Output the (X, Y) coordinate of the center of the cell containing the given text.  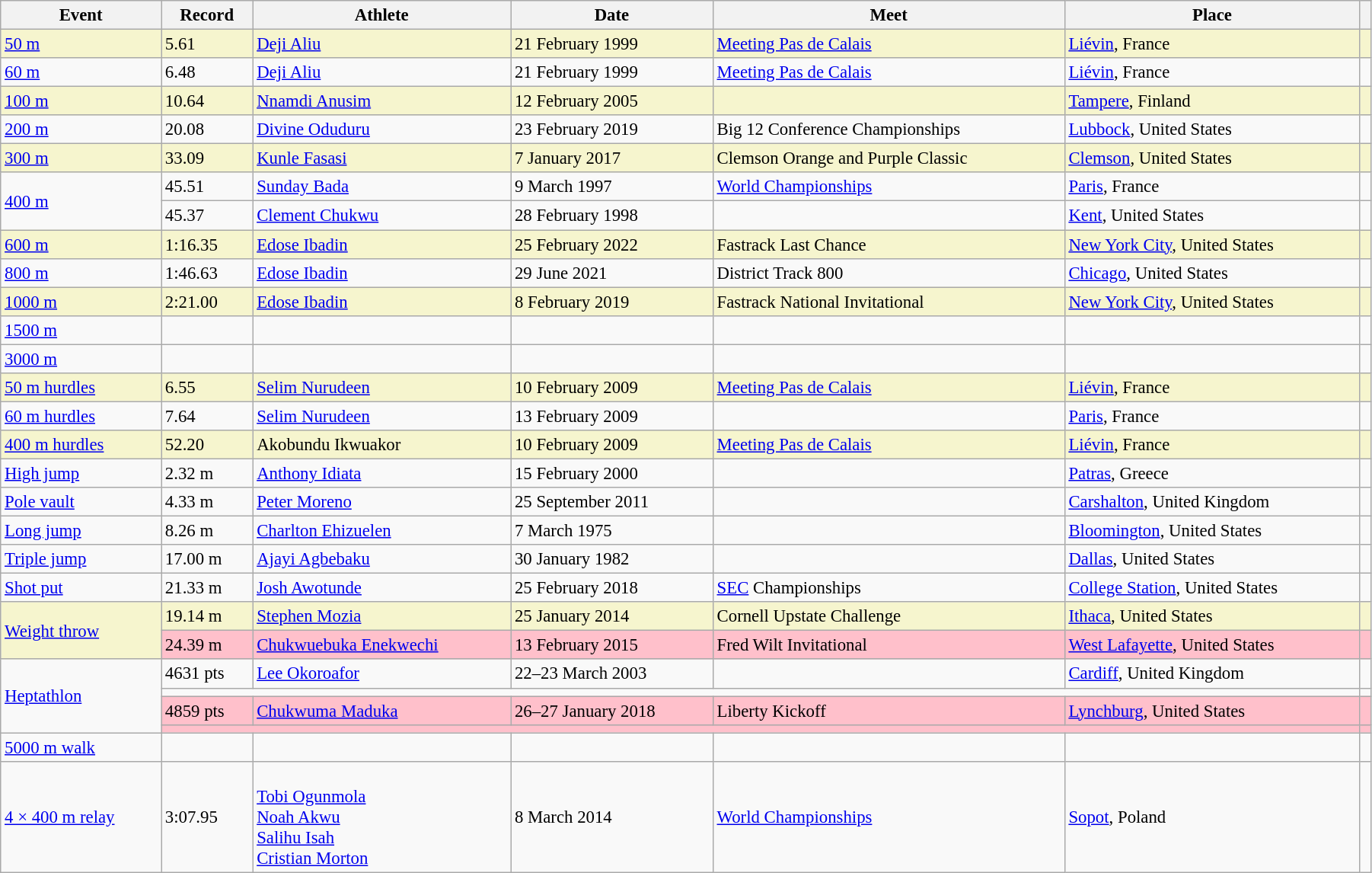
Event (81, 15)
17.00 m (207, 559)
Big 12 Conference Championships (889, 130)
Akobundu Ikwuakor (382, 445)
600 m (81, 245)
29 June 2021 (612, 273)
Bloomington, United States (1212, 531)
Anthony Idiata (382, 473)
College Station, United States (1212, 588)
Lynchburg, United States (1212, 711)
Chukwuma Maduka (382, 711)
Liberty Kickoff (889, 711)
25 September 2011 (612, 502)
Nnamdi Anusim (382, 101)
20.08 (207, 130)
Chukwuebuka Enekwechi (382, 645)
30 January 1982 (612, 559)
Sopot, Poland (1212, 817)
Lubbock, United States (1212, 130)
50 m hurdles (81, 388)
9 March 1997 (612, 187)
Date (612, 15)
Fastrack Last Chance (889, 245)
Divine Oduduru (382, 130)
5000 m walk (81, 747)
Pole vault (81, 502)
1000 m (81, 302)
Clemson Orange and Purple Classic (889, 158)
Tampere, Finland (1212, 101)
22–23 March 2003 (612, 674)
Fred Wilt Invitational (889, 645)
Chicago, United States (1212, 273)
300 m (81, 158)
12 February 2005 (612, 101)
1:16.35 (207, 245)
52.20 (207, 445)
26–27 January 2018 (612, 711)
District Track 800 (889, 273)
SEC Championships (889, 588)
Lee Okoroafor (382, 674)
Heptathlon (81, 696)
Charlton Ehizuelen (382, 531)
45.37 (207, 216)
Fastrack National Invitational (889, 302)
7 March 1975 (612, 531)
800 m (81, 273)
28 February 1998 (612, 216)
1:46.63 (207, 273)
Ajayi Agbebaku (382, 559)
Clement Chukwu (382, 216)
1500 m (81, 330)
4 × 400 m relay (81, 817)
23 February 2019 (612, 130)
7 January 2017 (612, 158)
19.14 m (207, 616)
4.33 m (207, 502)
Tobi OgunmolaNoah AkwuSalihu IsahCristian Morton (382, 817)
Peter Moreno (382, 502)
21.33 m (207, 588)
45.51 (207, 187)
3:07.95 (207, 817)
400 m (81, 201)
6.55 (207, 388)
Place (1212, 15)
100 m (81, 101)
Record (207, 15)
Weight throw (81, 631)
6.48 (207, 72)
8.26 m (207, 531)
5.61 (207, 44)
Cardiff, United Kingdom (1212, 674)
50 m (81, 44)
Sunday Bada (382, 187)
3000 m (81, 359)
33.09 (207, 158)
2:21.00 (207, 302)
24.39 m (207, 645)
Clemson, United States (1212, 158)
13 February 2015 (612, 645)
4631 pts (207, 674)
25 February 2022 (612, 245)
4859 pts (207, 711)
Cornell Upstate Challenge (889, 616)
Meet (889, 15)
Dallas, United States (1212, 559)
8 February 2019 (612, 302)
Josh Awotunde (382, 588)
10.64 (207, 101)
400 m hurdles (81, 445)
Carshalton, United Kingdom (1212, 502)
Kent, United States (1212, 216)
Ithaca, United States (1212, 616)
Shot put (81, 588)
2.32 m (207, 473)
Kunle Fasasi (382, 158)
60 m hurdles (81, 416)
Long jump (81, 531)
Triple jump (81, 559)
7.64 (207, 416)
West Lafayette, United States (1212, 645)
Athlete (382, 15)
13 February 2009 (612, 416)
25 February 2018 (612, 588)
Stephen Mozia (382, 616)
60 m (81, 72)
25 January 2014 (612, 616)
8 March 2014 (612, 817)
Patras, Greece (1212, 473)
15 February 2000 (612, 473)
High jump (81, 473)
200 m (81, 130)
